From the cell containing the given text, extract its center point as (x, y) coordinate. 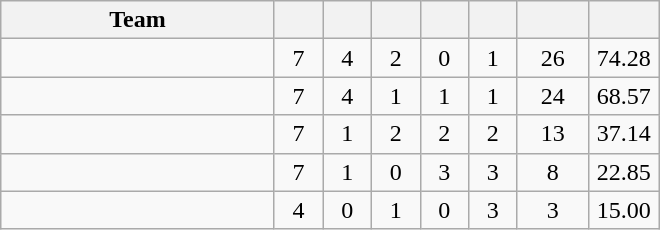
37.14 (624, 134)
24 (552, 96)
68.57 (624, 96)
13 (552, 134)
26 (552, 58)
8 (552, 172)
22.85 (624, 172)
Team (138, 20)
15.00 (624, 210)
74.28 (624, 58)
